Detect which cell encompasses the target text, then output its [x, y] center coordinate. 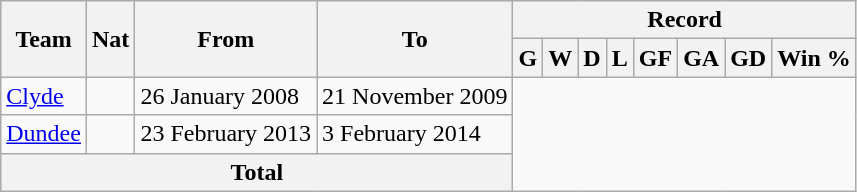
W [560, 58]
GA [702, 58]
3 February 2014 [415, 134]
Record [684, 20]
L [620, 58]
Dundee [44, 134]
To [415, 39]
Win % [814, 58]
G [528, 58]
Team [44, 39]
Nat [110, 39]
D [592, 58]
21 November 2009 [415, 96]
26 January 2008 [226, 96]
Total [257, 172]
GD [748, 58]
From [226, 39]
GF [655, 58]
Clyde [44, 96]
23 February 2013 [226, 134]
